Detect which cell encompasses the target text, then output its (x, y) center coordinate. 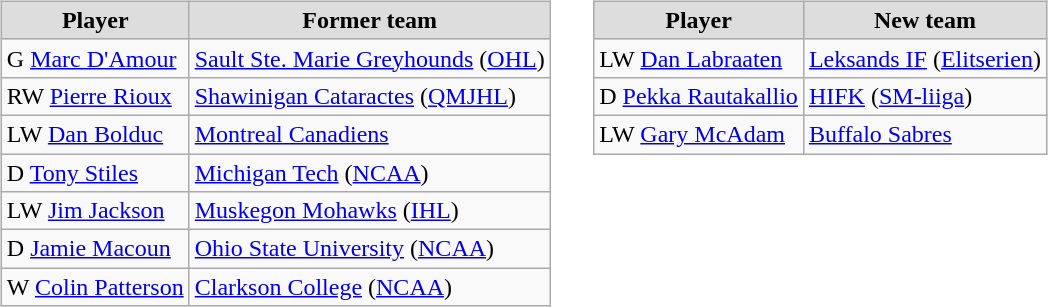
HIFK (SM-liiga) (924, 96)
D Jamie Macoun (95, 249)
W Colin Patterson (95, 287)
LW Dan Labraaten (699, 58)
Sault Ste. Marie Greyhounds (OHL) (370, 58)
LW Dan Bolduc (95, 134)
RW Pierre Rioux (95, 96)
New team (924, 20)
Buffalo Sabres (924, 134)
Shawinigan Cataractes (QMJHL) (370, 96)
D Tony Stiles (95, 173)
Ohio State University (NCAA) (370, 249)
Former team (370, 20)
LW Jim Jackson (95, 211)
Montreal Canadiens (370, 134)
LW Gary McAdam (699, 134)
Muskegon Mohawks (IHL) (370, 211)
G Marc D'Amour (95, 58)
Leksands IF (Elitserien) (924, 58)
D Pekka Rautakallio (699, 96)
Michigan Tech (NCAA) (370, 173)
Clarkson College (NCAA) (370, 287)
